Pinpoint the cell where the given text exists, returning its (x, y) midpoint coordinate. 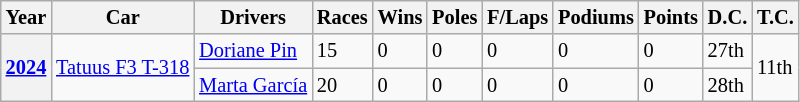
Tatuus F3 T-318 (122, 68)
T.C. (776, 17)
27th (728, 51)
15 (342, 51)
20 (342, 85)
11th (776, 68)
Wins (400, 17)
2024 (26, 68)
Podiums (596, 17)
Year (26, 17)
Drivers (253, 17)
Marta García (253, 85)
D.C. (728, 17)
Doriane Pin (253, 51)
Points (671, 17)
28th (728, 85)
Races (342, 17)
Poles (454, 17)
Car (122, 17)
F/Laps (518, 17)
